From the cell containing the given text, extract its center point as [X, Y] coordinate. 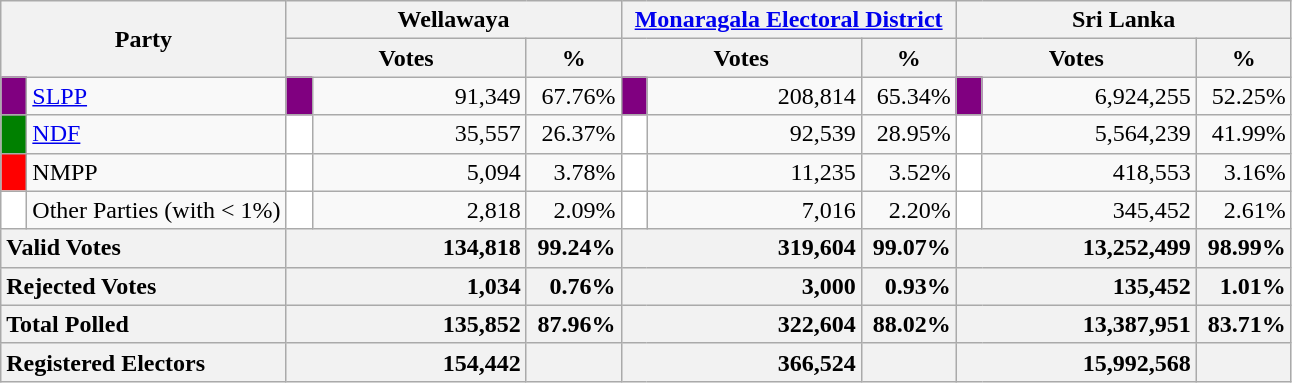
2.09% [574, 210]
208,814 [754, 96]
98.99% [1244, 248]
NDF [156, 134]
2,818 [419, 210]
3,000 [741, 286]
SLPP [156, 96]
5,094 [419, 172]
13,252,499 [1076, 248]
Other Parties (with < 1%) [156, 210]
26.37% [574, 134]
67.76% [574, 96]
3.52% [908, 172]
41.99% [1244, 134]
135,852 [406, 324]
Sri Lanka [1124, 20]
Monaragala Electoral District [788, 20]
366,524 [741, 362]
88.02% [908, 324]
5,564,239 [1089, 134]
11,235 [754, 172]
52.25% [1244, 96]
418,553 [1089, 172]
Party [144, 39]
35,557 [419, 134]
99.07% [908, 248]
Wellawaya [454, 20]
91,349 [419, 96]
Registered Electors [144, 362]
135,452 [1076, 286]
154,442 [406, 362]
1,034 [406, 286]
Valid Votes [144, 248]
134,818 [406, 248]
319,604 [741, 248]
345,452 [1089, 210]
83.71% [1244, 324]
3.78% [574, 172]
Total Polled [144, 324]
28.95% [908, 134]
65.34% [908, 96]
3.16% [1244, 172]
2.20% [908, 210]
NMPP [156, 172]
13,387,951 [1076, 324]
Rejected Votes [144, 286]
15,992,568 [1076, 362]
87.96% [574, 324]
99.24% [574, 248]
92,539 [754, 134]
0.76% [574, 286]
0.93% [908, 286]
322,604 [741, 324]
7,016 [754, 210]
6,924,255 [1089, 96]
2.61% [1244, 210]
1.01% [1244, 286]
